Locate the cell with the specified text and output its [X, Y] center coordinate. 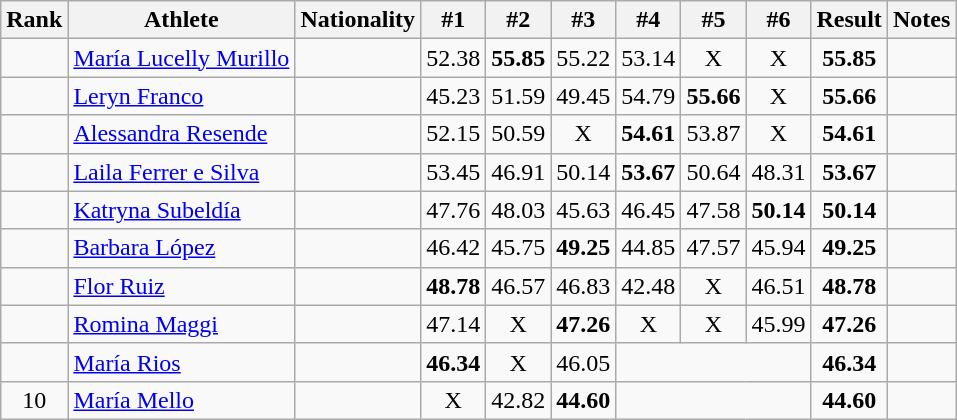
45.75 [518, 248]
Nationality [358, 20]
50.59 [518, 134]
Result [849, 20]
47.58 [714, 210]
53.14 [648, 58]
52.38 [454, 58]
45.23 [454, 96]
53.87 [714, 134]
48.03 [518, 210]
46.83 [584, 286]
María Rios [182, 362]
46.51 [778, 286]
49.45 [584, 96]
53.45 [454, 172]
Romina Maggi [182, 324]
Flor Ruiz [182, 286]
Katryna Subeldía [182, 210]
Athlete [182, 20]
#5 [714, 20]
46.91 [518, 172]
Laila Ferrer e Silva [182, 172]
María Mello [182, 400]
54.79 [648, 96]
46.45 [648, 210]
Barbara López [182, 248]
Leryn Franco [182, 96]
#3 [584, 20]
48.31 [778, 172]
#1 [454, 20]
46.05 [584, 362]
46.42 [454, 248]
#4 [648, 20]
10 [34, 400]
42.82 [518, 400]
55.22 [584, 58]
45.99 [778, 324]
42.48 [648, 286]
47.76 [454, 210]
51.59 [518, 96]
47.14 [454, 324]
46.57 [518, 286]
Notes [921, 20]
44.85 [648, 248]
Alessandra Resende [182, 134]
52.15 [454, 134]
45.63 [584, 210]
45.94 [778, 248]
50.64 [714, 172]
Rank [34, 20]
María Lucelly Murillo [182, 58]
#2 [518, 20]
47.57 [714, 248]
#6 [778, 20]
